Return (X, Y) of the center of cell containing provided text 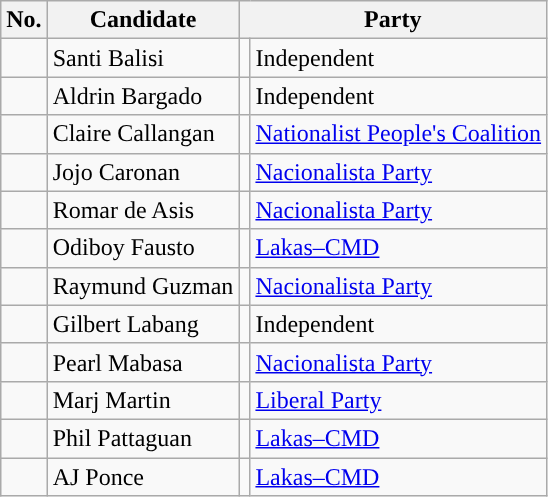
Jojo Caronan (143, 172)
Candidate (143, 20)
Gilbert Labang (143, 324)
Santi Balisi (143, 58)
Liberal Party (398, 400)
Phil Pattaguan (143, 438)
AJ Ponce (143, 477)
Marj Martin (143, 400)
Odiboy Fausto (143, 248)
Party (393, 20)
Raymund Guzman (143, 286)
Nationalist People's Coalition (398, 134)
Aldrin Bargado (143, 96)
Claire Callangan (143, 134)
Romar de Asis (143, 210)
No. (24, 20)
Pearl Mabasa (143, 362)
